Scan for the cell matching the given text and deliver its [X, Y] coordinate at center. 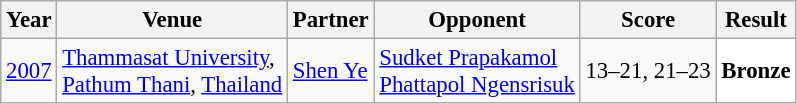
Score [648, 20]
Sudket Prapakamol Phattapol Ngensrisuk [477, 72]
13–21, 21–23 [648, 72]
Venue [172, 20]
Shen Ye [332, 72]
Bronze [756, 72]
Result [756, 20]
2007 [29, 72]
Partner [332, 20]
Opponent [477, 20]
Year [29, 20]
Thammasat University,Pathum Thani, Thailand [172, 72]
